For the text-containing cell, return its midpoint in [x, y] coordinate format. 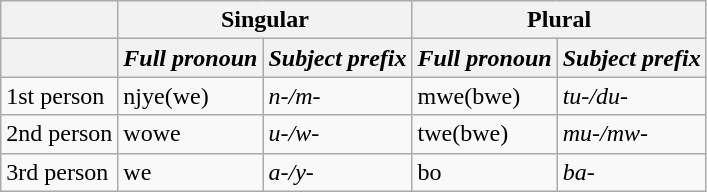
a-/y- [338, 172]
we [190, 172]
1st person [60, 96]
bo [484, 172]
u-/w- [338, 134]
tu-/du- [632, 96]
twe(bwe) [484, 134]
wowe [190, 134]
njye(we) [190, 96]
3rd person [60, 172]
mwe(bwe) [484, 96]
ba- [632, 172]
Singular [265, 20]
mu-/mw- [632, 134]
n-/m- [338, 96]
2nd person [60, 134]
Plural [559, 20]
